Return (X, Y) of the center of cell containing provided text 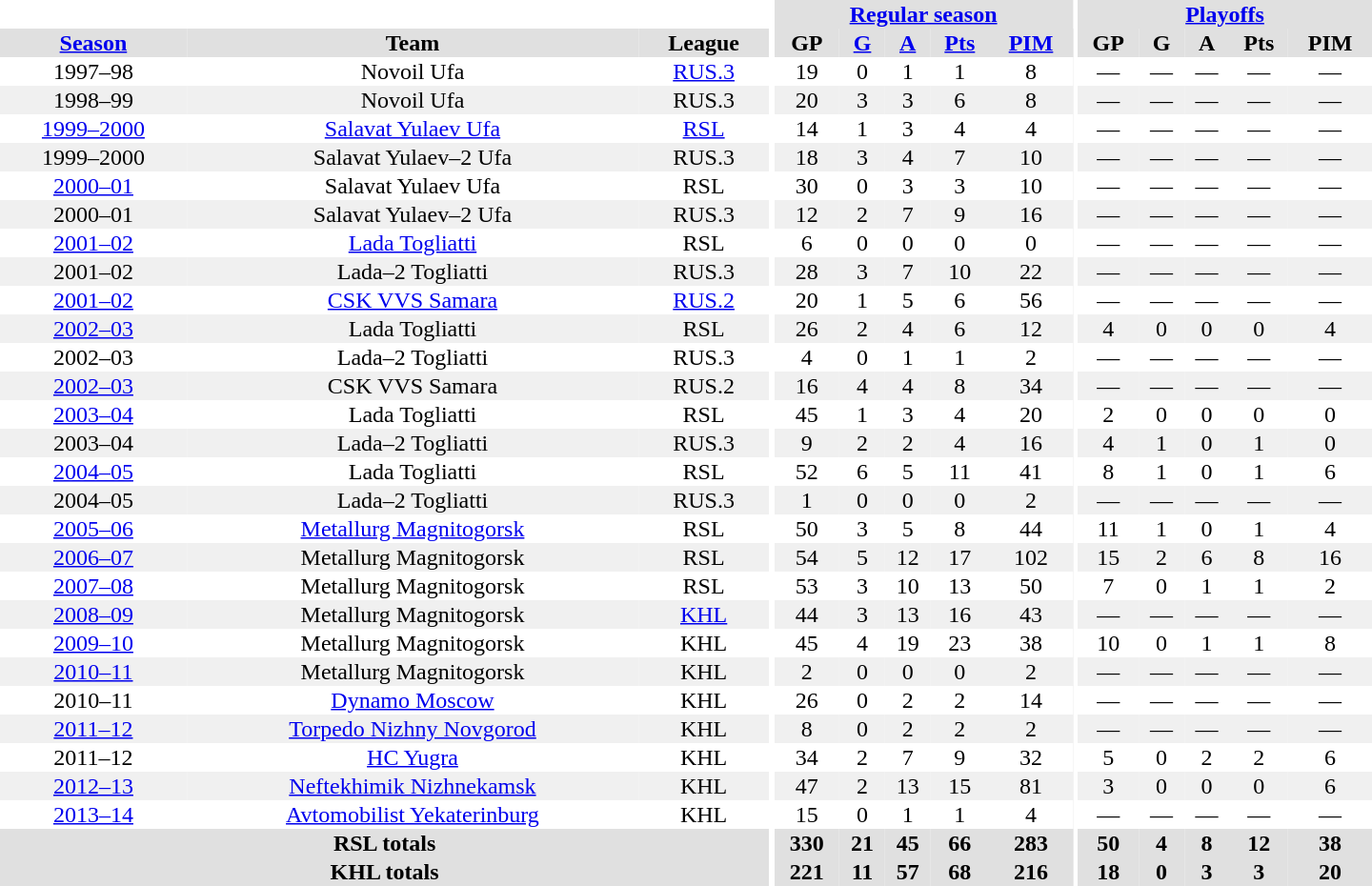
54 (806, 557)
Torpedo Nizhny Novgorod (413, 729)
68 (959, 872)
Neftekhimik Nizhnekamsk (413, 786)
53 (806, 586)
Team (413, 43)
RSL totals (385, 843)
57 (908, 872)
2009–10 (93, 643)
81 (1031, 786)
2006–07 (93, 557)
23 (959, 643)
KHL totals (385, 872)
283 (1031, 843)
28 (806, 272)
2005–06 (93, 529)
21 (862, 843)
30 (806, 186)
Regular season (922, 14)
47 (806, 786)
32 (1031, 757)
56 (1031, 300)
2012–13 (93, 786)
2007–08 (93, 586)
22 (1031, 272)
41 (1031, 472)
52 (806, 472)
17 (959, 557)
43 (1031, 614)
330 (806, 843)
66 (959, 843)
216 (1031, 872)
1997–98 (93, 71)
1998–99 (93, 100)
Season (93, 43)
102 (1031, 557)
HC Yugra (413, 757)
League (703, 43)
221 (806, 872)
Avtomobilist Yekaterinburg (413, 815)
Playoffs (1225, 14)
2008–09 (93, 614)
Dynamo Moscow (413, 700)
2013–14 (93, 815)
